Return the [x, y] coordinate for the center point of the cell that contains the specified text.  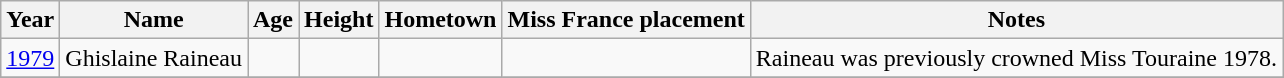
Miss France placement [626, 20]
Height [339, 20]
Notes [1016, 20]
Ghislaine Raineau [154, 58]
Hometown [440, 20]
1979 [30, 58]
Age [274, 20]
Year [30, 20]
Name [154, 20]
Raineau was previously crowned Miss Touraine 1978. [1016, 58]
